Pinpoint the cell where the given text exists, returning its [X, Y] midpoint coordinate. 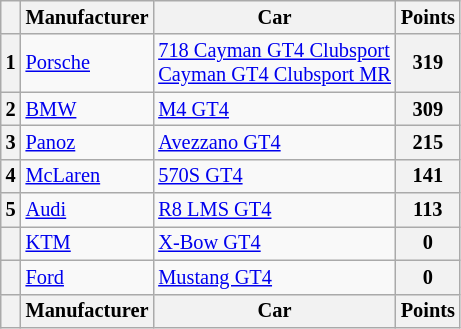
M4 GT4 [274, 109]
4 [11, 176]
718 Cayman GT4 ClubsportCayman GT4 Clubsport MR [274, 63]
Audi [88, 210]
2 [11, 109]
Mustang GT4 [274, 277]
215 [428, 142]
BMW [88, 109]
3 [11, 142]
McLaren [88, 176]
R8 LMS GT4 [274, 210]
309 [428, 109]
5 [11, 210]
319 [428, 63]
X-Bow GT4 [274, 243]
Porsche [88, 63]
KTM [88, 243]
Avezzano GT4 [274, 142]
Ford [88, 277]
Panoz [88, 142]
570S GT4 [274, 176]
141 [428, 176]
1 [11, 63]
113 [428, 210]
